Search for the cell housing the specified text and yield its [x, y] center coordinate. 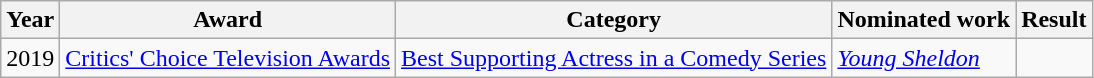
Critics' Choice Television Awards [228, 58]
Result [1054, 20]
Award [228, 20]
2019 [30, 58]
Young Sheldon [924, 58]
Category [614, 20]
Year [30, 20]
Best Supporting Actress in a Comedy Series [614, 58]
Nominated work [924, 20]
